For the text-containing cell, return its midpoint in (X, Y) coordinate format. 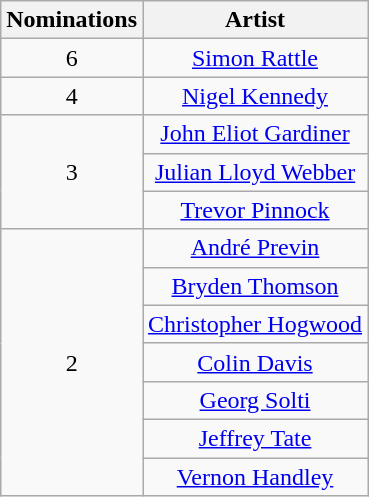
Julian Lloyd Webber (254, 172)
4 (72, 96)
6 (72, 58)
Artist (254, 20)
Vernon Handley (254, 477)
Nigel Kennedy (254, 96)
Georg Solti (254, 400)
Christopher Hogwood (254, 324)
Bryden Thomson (254, 286)
3 (72, 172)
Colin Davis (254, 362)
Nominations (72, 20)
Jeffrey Tate (254, 438)
Simon Rattle (254, 58)
Trevor Pinnock (254, 210)
André Previn (254, 248)
2 (72, 362)
John Eliot Gardiner (254, 134)
